For the text-containing cell, return its midpoint in (X, Y) coordinate format. 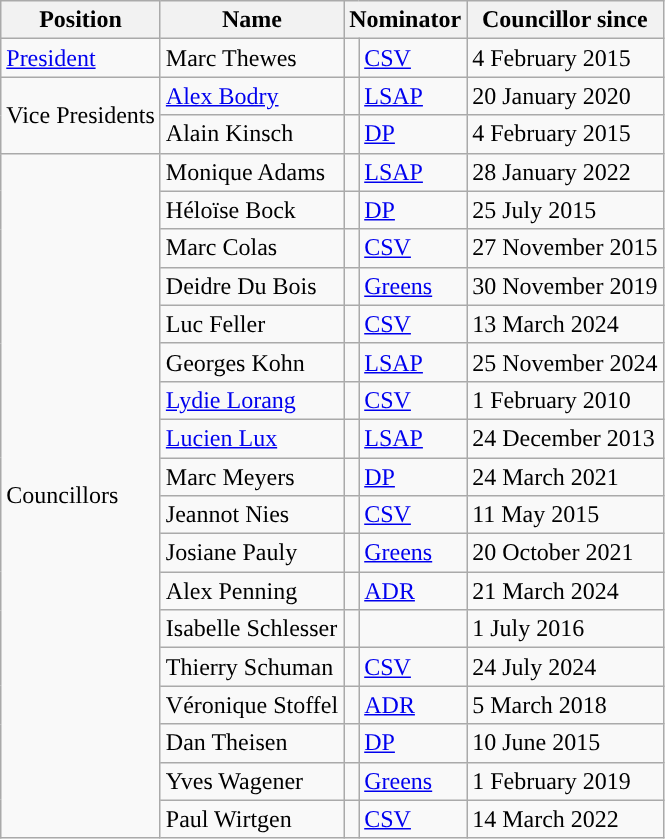
Vice Presidents (81, 115)
Monique Adams (252, 172)
Position (81, 20)
Councillors (81, 496)
Marc Colas (252, 248)
14 March 2022 (565, 819)
28 January 2022 (565, 172)
25 July 2015 (565, 210)
1 February 2010 (565, 400)
5 March 2018 (565, 705)
Isabelle Schlesser (252, 629)
30 November 2019 (565, 286)
24 December 2013 (565, 438)
Paul Wirtgen (252, 819)
President (81, 58)
Name (252, 20)
Marc Thewes (252, 58)
Nominator (406, 20)
Luc Feller (252, 324)
Josiane Pauly (252, 553)
24 July 2024 (565, 667)
Marc Meyers (252, 477)
20 January 2020 (565, 96)
Yves Wagener (252, 781)
Véronique Stoffel (252, 705)
Héloïse Bock (252, 210)
10 June 2015 (565, 743)
Lydie Lorang (252, 400)
Alex Penning (252, 591)
Lucien Lux (252, 438)
24 March 2021 (565, 477)
27 November 2015 (565, 248)
Thierry Schuman (252, 667)
25 November 2024 (565, 362)
1 July 2016 (565, 629)
Alex Bodry (252, 96)
21 March 2024 (565, 591)
Jeannot Nies (252, 515)
Alain Kinsch (252, 134)
Deidre Du Bois (252, 286)
11 May 2015 (565, 515)
1 February 2019 (565, 781)
Dan Theisen (252, 743)
Georges Kohn (252, 362)
Councillor since (565, 20)
20 October 2021 (565, 553)
13 March 2024 (565, 324)
